Find where the given text appears and provide that cell's center as (x, y) coordinate. 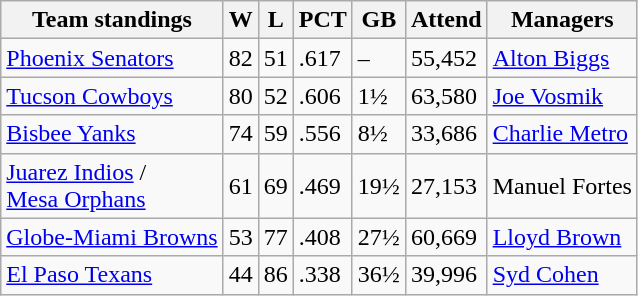
82 (240, 58)
– (378, 58)
W (240, 20)
Globe-Miami Browns (112, 237)
Managers (562, 20)
.338 (322, 275)
Bisbee Yanks (112, 134)
.408 (322, 237)
Manuel Fortes (562, 186)
El Paso Texans (112, 275)
77 (276, 237)
52 (276, 96)
Team standings (112, 20)
Charlie Metro (562, 134)
Joe Vosmik (562, 96)
80 (240, 96)
L (276, 20)
Lloyd Brown (562, 237)
.469 (322, 186)
53 (240, 237)
63,580 (446, 96)
86 (276, 275)
33,686 (446, 134)
61 (240, 186)
Attend (446, 20)
59 (276, 134)
Tucson Cowboys (112, 96)
51 (276, 58)
.606 (322, 96)
55,452 (446, 58)
.556 (322, 134)
36½ (378, 275)
74 (240, 134)
44 (240, 275)
.617 (322, 58)
27½ (378, 237)
60,669 (446, 237)
Juarez Indios / Mesa Orphans (112, 186)
69 (276, 186)
19½ (378, 186)
GB (378, 20)
Phoenix Senators (112, 58)
8½ (378, 134)
PCT (322, 20)
Syd Cohen (562, 275)
39,996 (446, 275)
1½ (378, 96)
27,153 (446, 186)
Alton Biggs (562, 58)
